Find where the given text appears and provide that cell's center as [X, Y] coordinate. 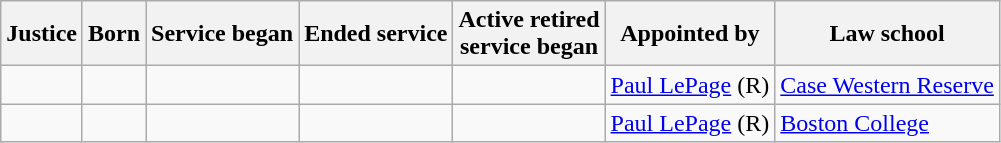
Law school [888, 34]
Justice [42, 34]
Active retiredservice began [529, 34]
Boston College [888, 123]
Ended service [376, 34]
Appointed by [690, 34]
Case Western Reserve [888, 85]
Service began [222, 34]
Born [114, 34]
